For the text-containing cell, return its midpoint in [x, y] coordinate format. 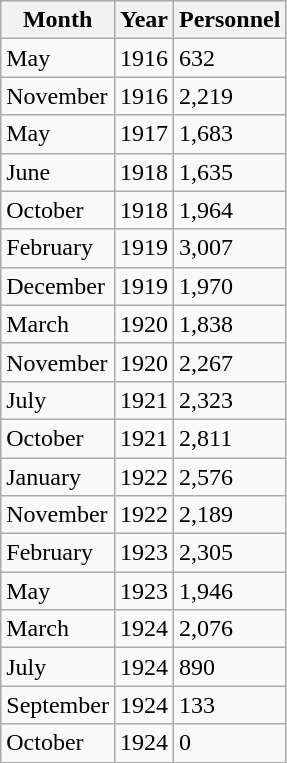
0 [230, 743]
2,811 [230, 438]
2,305 [230, 553]
Year [144, 20]
133 [230, 705]
1,946 [230, 591]
890 [230, 667]
1917 [144, 134]
2,076 [230, 629]
1,683 [230, 134]
2,576 [230, 477]
June [58, 172]
December [58, 286]
632 [230, 58]
Personnel [230, 20]
2,267 [230, 362]
2,219 [230, 96]
January [58, 477]
2,323 [230, 400]
1,635 [230, 172]
Month [58, 20]
September [58, 705]
3,007 [230, 248]
1,970 [230, 286]
1,964 [230, 210]
2,189 [230, 515]
1,838 [230, 324]
